Capture the cell that displays the provided text and extract its (X, Y) central coordinate. 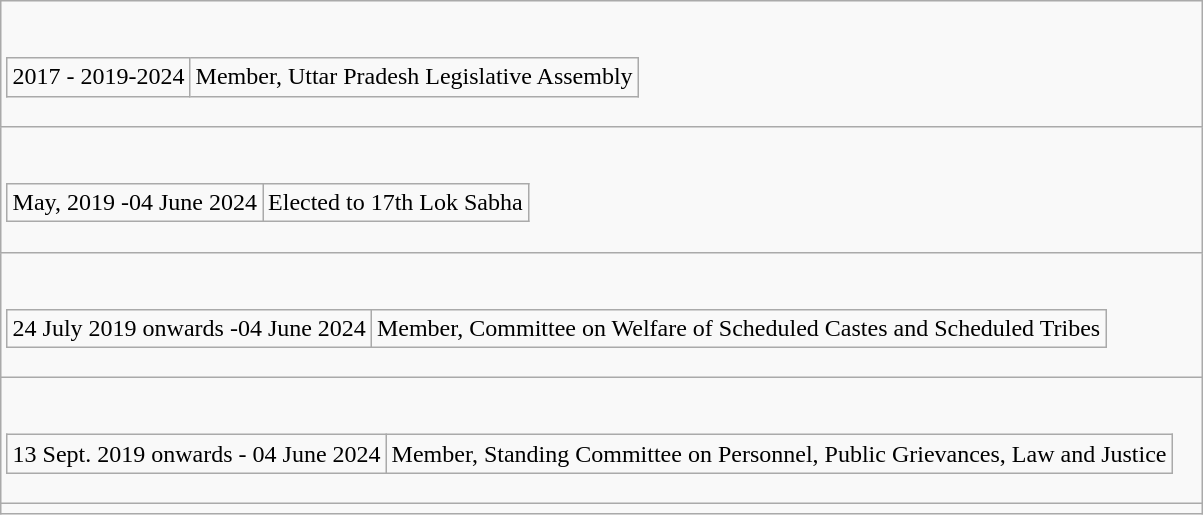
2017 - 2019-2024 Member, Uttar Pradesh Legislative Assembly (602, 64)
May, 2019 -04 June 2024 Elected to 17th Lok Sabha (602, 189)
24 July 2019 onwards -04 June 2024 (189, 328)
2017 - 2019-2024 (98, 77)
May, 2019 -04 June 2024 (134, 203)
Member, Committee on Welfare of Scheduled Castes and Scheduled Tribes (738, 328)
Member, Standing Committee on Personnel, Public Grievances, Law and Justice (779, 454)
24 July 2019 onwards -04 June 2024 Member, Committee on Welfare of Scheduled Castes and Scheduled Tribes (602, 315)
Member, Uttar Pradesh Legislative Assembly (414, 77)
13 Sept. 2019 onwards - 04 June 2024 (196, 454)
Elected to 17th Lok Sabha (396, 203)
13 Sept. 2019 onwards - 04 June 2024 Member, Standing Committee on Personnel, Public Grievances, Law and Justice (602, 441)
